Scan for the cell matching the given text and deliver its [x, y] coordinate at center. 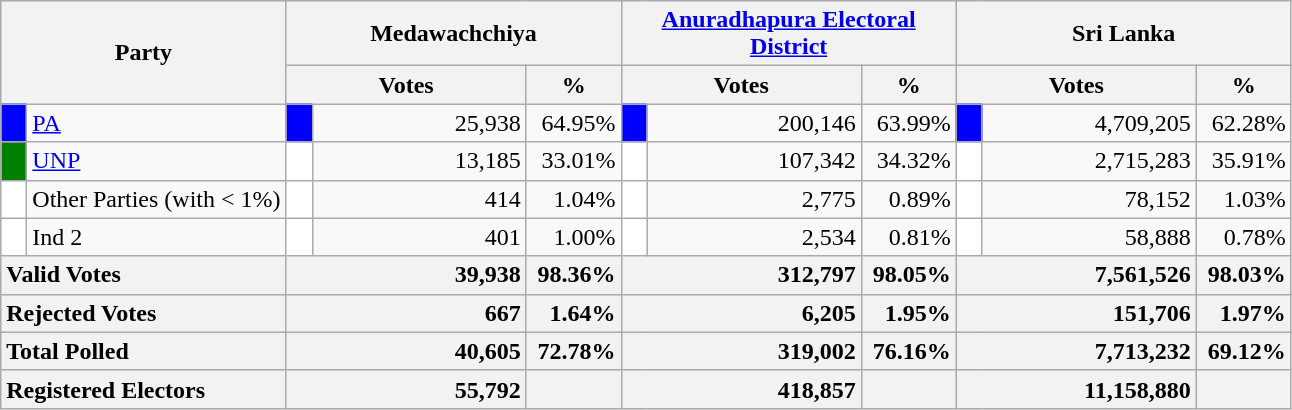
98.36% [574, 275]
78,152 [1089, 199]
151,706 [1076, 313]
39,938 [406, 275]
0.78% [1244, 237]
40,605 [406, 351]
7,713,232 [1076, 351]
Medawachchiya [454, 34]
Total Polled [144, 351]
Valid Votes [144, 275]
63.99% [908, 123]
4,709,205 [1089, 123]
107,342 [754, 161]
1.95% [908, 313]
7,561,526 [1076, 275]
319,002 [741, 351]
Sri Lanka [1124, 34]
2,775 [754, 199]
667 [406, 313]
Registered Electors [144, 389]
98.03% [1244, 275]
1.97% [1244, 313]
13,185 [419, 161]
1.00% [574, 237]
64.95% [574, 123]
0.89% [908, 199]
11,158,880 [1076, 389]
UNP [156, 161]
401 [419, 237]
72.78% [574, 351]
58,888 [1089, 237]
200,146 [754, 123]
35.91% [1244, 161]
1.04% [574, 199]
418,857 [741, 389]
Ind 2 [156, 237]
1.64% [574, 313]
62.28% [1244, 123]
34.32% [908, 161]
414 [419, 199]
98.05% [908, 275]
Other Parties (with < 1%) [156, 199]
PA [156, 123]
33.01% [574, 161]
76.16% [908, 351]
1.03% [1244, 199]
69.12% [1244, 351]
25,938 [419, 123]
0.81% [908, 237]
Party [144, 52]
2,715,283 [1089, 161]
6,205 [741, 313]
2,534 [754, 237]
Rejected Votes [144, 313]
312,797 [741, 275]
55,792 [406, 389]
Anuradhapura Electoral District [788, 34]
